Identify which cell holds the provided text, then report its (x, y) central coordinate. 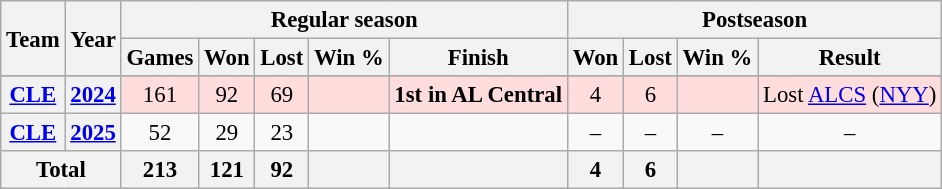
29 (227, 133)
213 (160, 170)
Lost ALCS (NYY) (850, 95)
69 (282, 95)
Postseason (754, 20)
Total (61, 170)
161 (160, 95)
Games (160, 58)
Year (93, 38)
Result (850, 58)
121 (227, 170)
Finish (478, 58)
Regular season (344, 20)
2024 (93, 95)
52 (160, 133)
23 (282, 133)
1st in AL Central (478, 95)
2025 (93, 133)
Team (33, 38)
